Detect which cell encompasses the target text, then output its (X, Y) center coordinate. 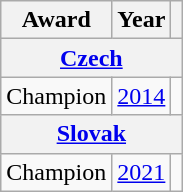
Year (142, 20)
Czech (92, 58)
Slovak (92, 134)
2014 (142, 96)
2021 (142, 172)
Award (56, 20)
